Search for the cell housing the specified text and yield its [X, Y] center coordinate. 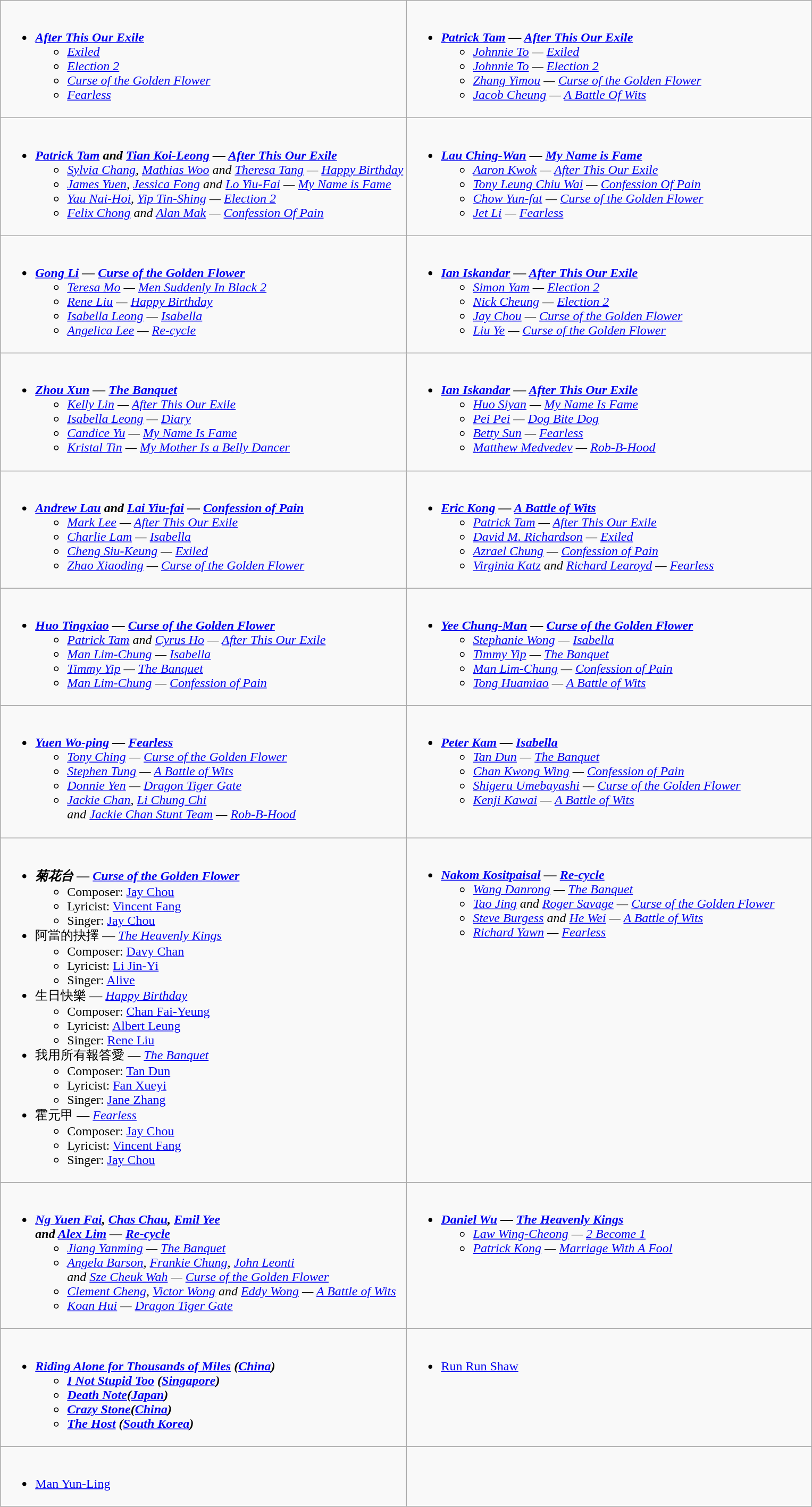
Daniel Wu — The Heavenly KingsLaw Wing-Cheong — 2 Become 1Patrick Kong — Marriage With A Fool [609, 1256]
Ian Iskandar — After This Our ExileHuo Siyan — My Name Is FamePei Pei — Dog Bite DogBetty Sun — FearlessMatthew Medvedev — Rob-B-Hood [609, 412]
Man Yun-Ling [203, 1476]
Run Run Shaw [609, 1388]
Patrick Tam — After This Our ExileJohnnie To — ExiledJohnnie To — Election 2Zhang Yimou — Curse of the Golden FlowerJacob Cheung — A Battle Of Wits [609, 60]
Gong Li — Curse of the Golden FlowerTeresa Mo — Men Suddenly In Black 2Rene Liu — Happy BirthdayIsabella Leong — IsabellaAngelica Lee — Re-cycle [203, 295]
After This Our ExileExiledElection 2Curse of the Golden FlowerFearless [203, 60]
Zhou Xun — The BanquetKelly Lin — After This Our ExileIsabella Leong — DiaryCandice Yu — My Name Is FameKristal Tin — My Mother Is a Belly Dancer [203, 412]
Riding Alone for Thousands of Miles (China)I Not Stupid Too (Singapore)Death Note(Japan)Crazy Stone(China)The Host (South Korea) [203, 1388]
